Detect which cell encompasses the target text, then output its (x, y) center coordinate. 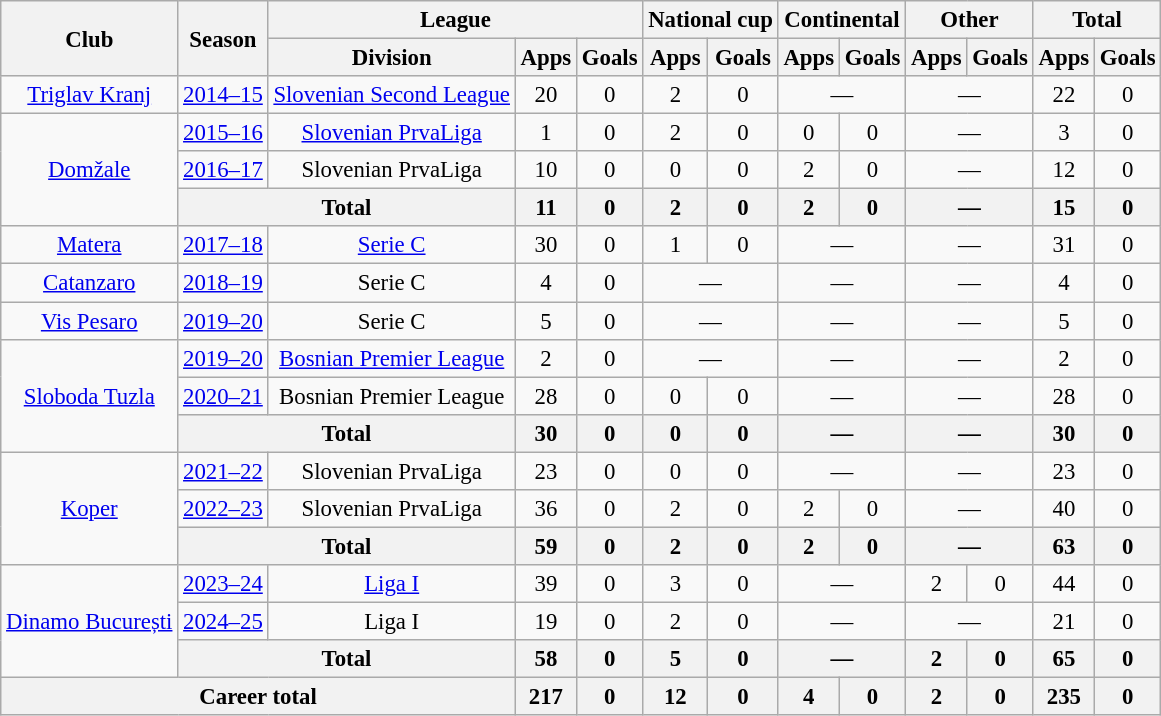
2014–15 (223, 95)
Other (970, 20)
10 (546, 170)
League (456, 20)
Season (223, 38)
Club (90, 38)
National cup (710, 20)
Sloboda Tuzla (90, 396)
11 (546, 208)
22 (1064, 95)
Matera (90, 245)
58 (546, 659)
Domžale (90, 170)
Career total (258, 697)
36 (546, 509)
2023–24 (223, 584)
2024–25 (223, 621)
63 (1064, 546)
2018–19 (223, 283)
Koper (90, 508)
Catanzaro (90, 283)
44 (1064, 584)
19 (546, 621)
Vis Pesaro (90, 321)
20 (546, 95)
Division (392, 58)
2021–22 (223, 471)
2020–21 (223, 396)
15 (1064, 208)
40 (1064, 509)
217 (546, 697)
59 (546, 546)
39 (546, 584)
2022–23 (223, 509)
Dinamo București (90, 622)
Slovenian Second League (392, 95)
Continental (842, 20)
31 (1064, 245)
Triglav Kranj (90, 95)
2016–17 (223, 170)
65 (1064, 659)
21 (1064, 621)
2015–16 (223, 133)
2017–18 (223, 245)
235 (1064, 697)
